Search for the cell housing the specified text and yield its [x, y] center coordinate. 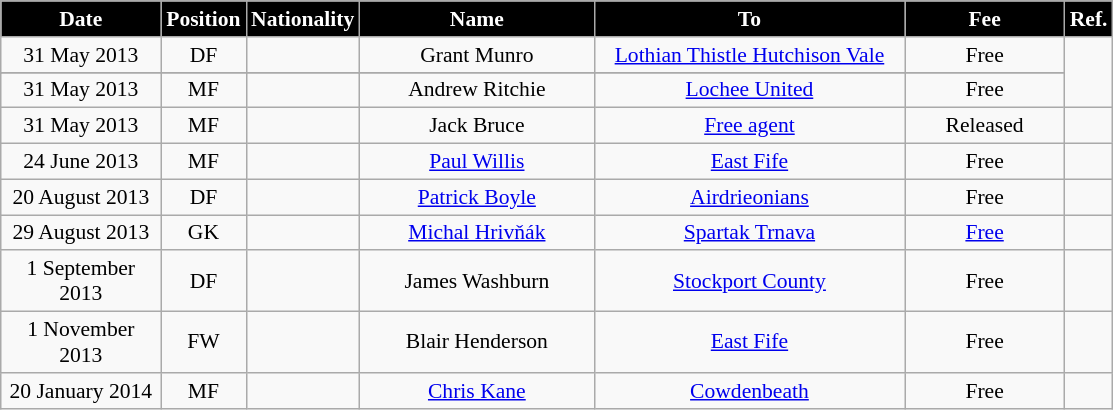
Andrew Ritchie [476, 90]
24 June 2013 [81, 162]
Name [476, 19]
Cowdenbeath [749, 391]
1 September 2013 [81, 282]
Blair Henderson [476, 342]
Grant Munro [476, 55]
FW [204, 342]
Chris Kane [476, 391]
Patrick Boyle [476, 197]
Jack Bruce [476, 126]
Paul Willis [476, 162]
Position [204, 19]
GK [204, 233]
Stockport County [749, 282]
To [749, 19]
Lothian Thistle Hutchison Vale [749, 55]
1 November 2013 [81, 342]
20 January 2014 [81, 391]
Spartak Trnava [749, 233]
Lochee United [749, 90]
20 August 2013 [81, 197]
Ref. [1089, 19]
Michal Hrivňák [476, 233]
Nationality [302, 19]
James Washburn [476, 282]
Free agent [749, 126]
29 August 2013 [81, 233]
Fee [985, 19]
Airdrieonians [749, 197]
Date [81, 19]
Released [985, 126]
